Locate the cell with the specified text and output its [X, Y] center coordinate. 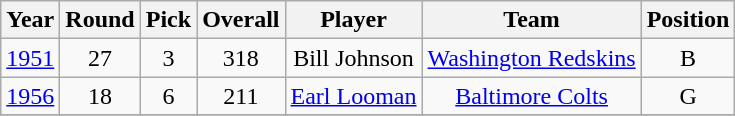
3 [168, 58]
1951 [30, 58]
Washington Redskins [532, 58]
Year [30, 20]
27 [100, 58]
Round [100, 20]
Earl Looman [354, 96]
Overall [241, 20]
Pick [168, 20]
Team [532, 20]
211 [241, 96]
Player [354, 20]
B [688, 58]
6 [168, 96]
Bill Johnson [354, 58]
Position [688, 20]
Baltimore Colts [532, 96]
318 [241, 58]
18 [100, 96]
1956 [30, 96]
G [688, 96]
